Return the [X, Y] coordinate for the center point of the cell that contains the specified text.  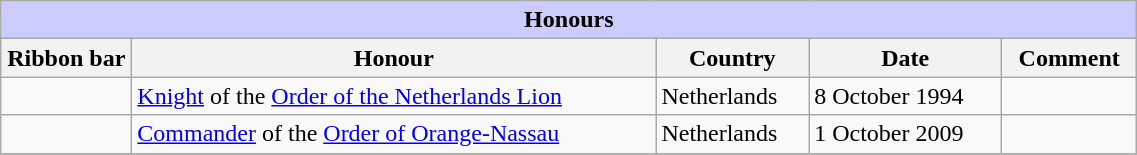
1 October 2009 [906, 134]
Ribbon bar [66, 58]
Date [906, 58]
Comment [1070, 58]
Knight of the Order of the Netherlands Lion [394, 96]
8 October 1994 [906, 96]
Honour [394, 58]
Honours [569, 20]
Commander of the Order of Orange-Nassau [394, 134]
Country [732, 58]
